Find where the given text appears and provide that cell's center as [x, y] coordinate. 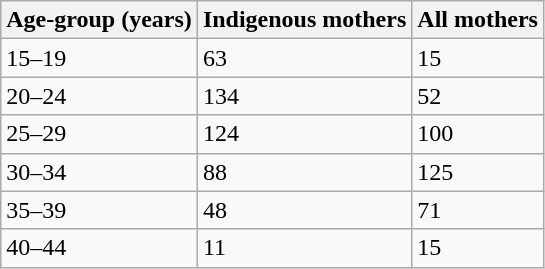
71 [478, 210]
35–39 [100, 210]
25–29 [100, 134]
134 [304, 96]
48 [304, 210]
20–24 [100, 96]
100 [478, 134]
Indigenous mothers [304, 20]
52 [478, 96]
63 [304, 58]
30–34 [100, 172]
40–44 [100, 248]
11 [304, 248]
Age-group (years) [100, 20]
All mothers [478, 20]
15–19 [100, 58]
124 [304, 134]
125 [478, 172]
88 [304, 172]
